Scan for the cell matching the given text and deliver its [x, y] coordinate at center. 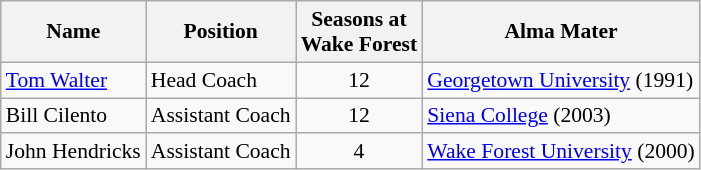
Position [221, 32]
4 [360, 152]
Name [74, 32]
Head Coach [221, 80]
Siena College (2003) [561, 116]
Tom Walter [74, 80]
John Hendricks [74, 152]
Wake Forest University (2000) [561, 152]
Seasons atWake Forest [360, 32]
Alma Mater [561, 32]
Bill Cilento [74, 116]
Georgetown University (1991) [561, 80]
